Provide the [X, Y] coordinate of the cell's center where the given text is located.  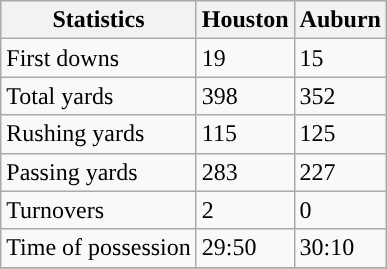
352 [340, 96]
Total yards [99, 96]
29:50 [245, 248]
Time of possession [99, 248]
398 [245, 96]
125 [340, 134]
283 [245, 172]
19 [245, 58]
30:10 [340, 248]
Rushing yards [99, 134]
First downs [99, 58]
0 [340, 210]
Auburn [340, 20]
15 [340, 58]
115 [245, 134]
Turnovers [99, 210]
227 [340, 172]
Statistics [99, 20]
Passing yards [99, 172]
2 [245, 210]
Houston [245, 20]
